Identify which cell holds the provided text, then report its (x, y) central coordinate. 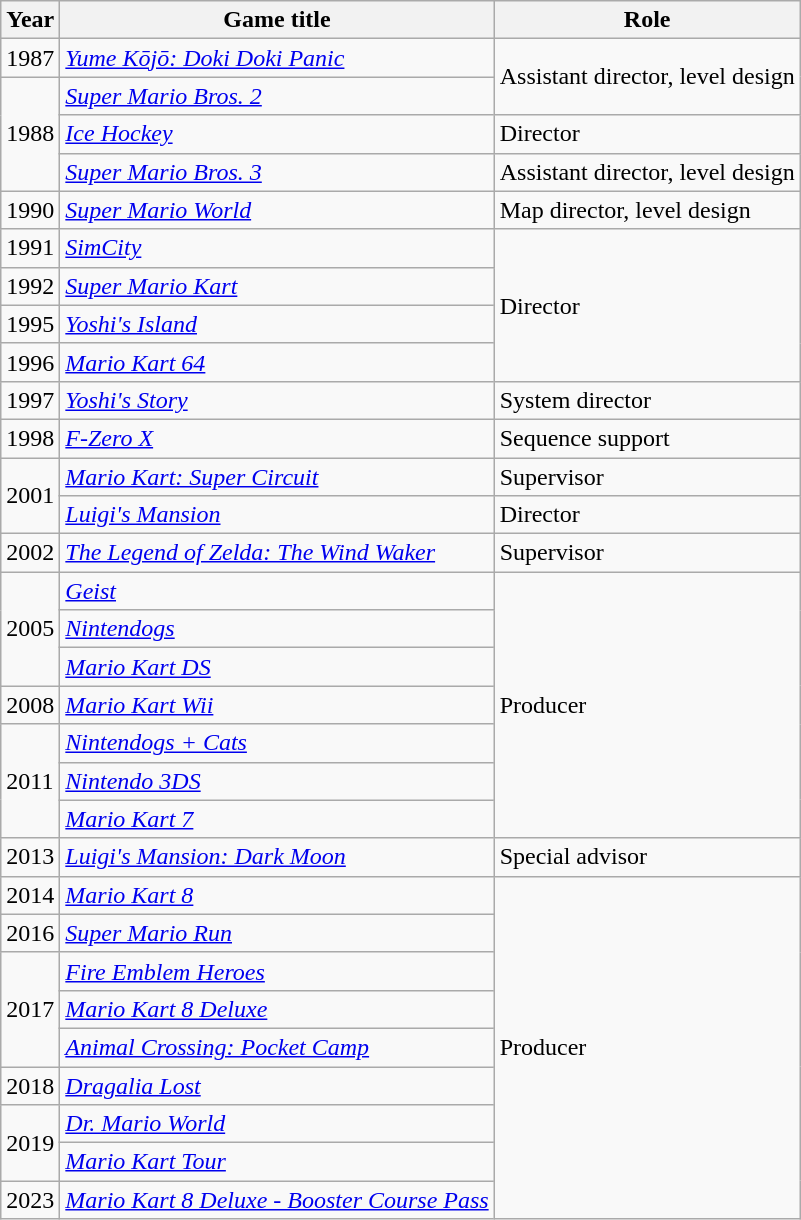
Game title (277, 20)
1990 (30, 210)
2011 (30, 781)
Geist (277, 591)
1995 (30, 324)
System director (647, 400)
Sequence support (647, 438)
Mario Kart DS (277, 667)
Super Mario Run (277, 933)
Super Mario Kart (277, 286)
Super Mario Bros. 3 (277, 172)
Year (30, 20)
2023 (30, 1200)
Mario Kart 64 (277, 362)
Animal Crossing: Pocket Camp (277, 1047)
Mario Kart Tour (277, 1162)
2013 (30, 857)
2016 (30, 933)
2002 (30, 553)
1997 (30, 400)
2019 (30, 1143)
1987 (30, 58)
1988 (30, 134)
SimCity (277, 248)
2005 (30, 629)
Super Mario Bros. 2 (277, 96)
2008 (30, 705)
2014 (30, 895)
Special advisor (647, 857)
1991 (30, 248)
Mario Kart: Super Circuit (277, 477)
Yoshi's Story (277, 400)
Mario Kart 8 Deluxe (277, 1009)
Super Mario World (277, 210)
Yume Kōjō: Doki Doki Panic (277, 58)
Mario Kart 7 (277, 819)
Nintendogs (277, 629)
Mario Kart 8 Deluxe - Booster Course Pass (277, 1200)
Dragalia Lost (277, 1085)
Mario Kart 8 (277, 895)
2001 (30, 496)
Luigi's Mansion: Dark Moon (277, 857)
F-Zero X (277, 438)
Dr. Mario World (277, 1124)
1992 (30, 286)
1998 (30, 438)
Mario Kart Wii (277, 705)
2017 (30, 1009)
Map director, level design (647, 210)
2018 (30, 1085)
Role (647, 20)
Fire Emblem Heroes (277, 971)
Nintendo 3DS (277, 781)
The Legend of Zelda: The Wind Waker (277, 553)
Luigi's Mansion (277, 515)
Yoshi's Island (277, 324)
1996 (30, 362)
Nintendogs + Cats (277, 743)
Ice Hockey (277, 134)
